Scan for the cell matching the given text and deliver its [x, y] coordinate at center. 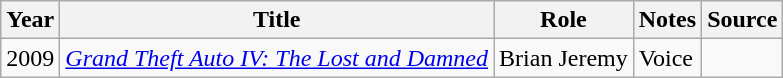
Brian Jeremy [564, 58]
Year [30, 20]
Role [564, 20]
Source [742, 20]
Title [277, 20]
Notes [667, 20]
Voice [667, 58]
2009 [30, 58]
Grand Theft Auto IV: The Lost and Damned [277, 58]
